Search for the cell housing the specified text and yield its (x, y) center coordinate. 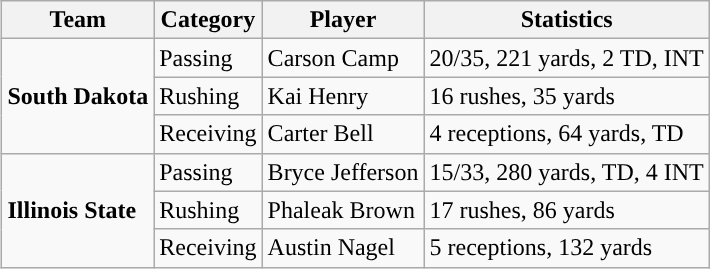
Player (343, 20)
5 receptions, 132 yards (566, 248)
15/33, 280 yards, TD, 4 INT (566, 172)
South Dakota (78, 96)
Kai Henry (343, 96)
17 rushes, 86 yards (566, 210)
Austin Nagel (343, 248)
4 receptions, 64 yards, TD (566, 134)
Bryce Jefferson (343, 172)
Category (208, 20)
16 rushes, 35 yards (566, 96)
Carter Bell (343, 134)
Illinois State (78, 210)
Carson Camp (343, 58)
Phaleak Brown (343, 210)
Statistics (566, 20)
Team (78, 20)
20/35, 221 yards, 2 TD, INT (566, 58)
